Scan for the cell matching the given text and deliver its [X, Y] coordinate at center. 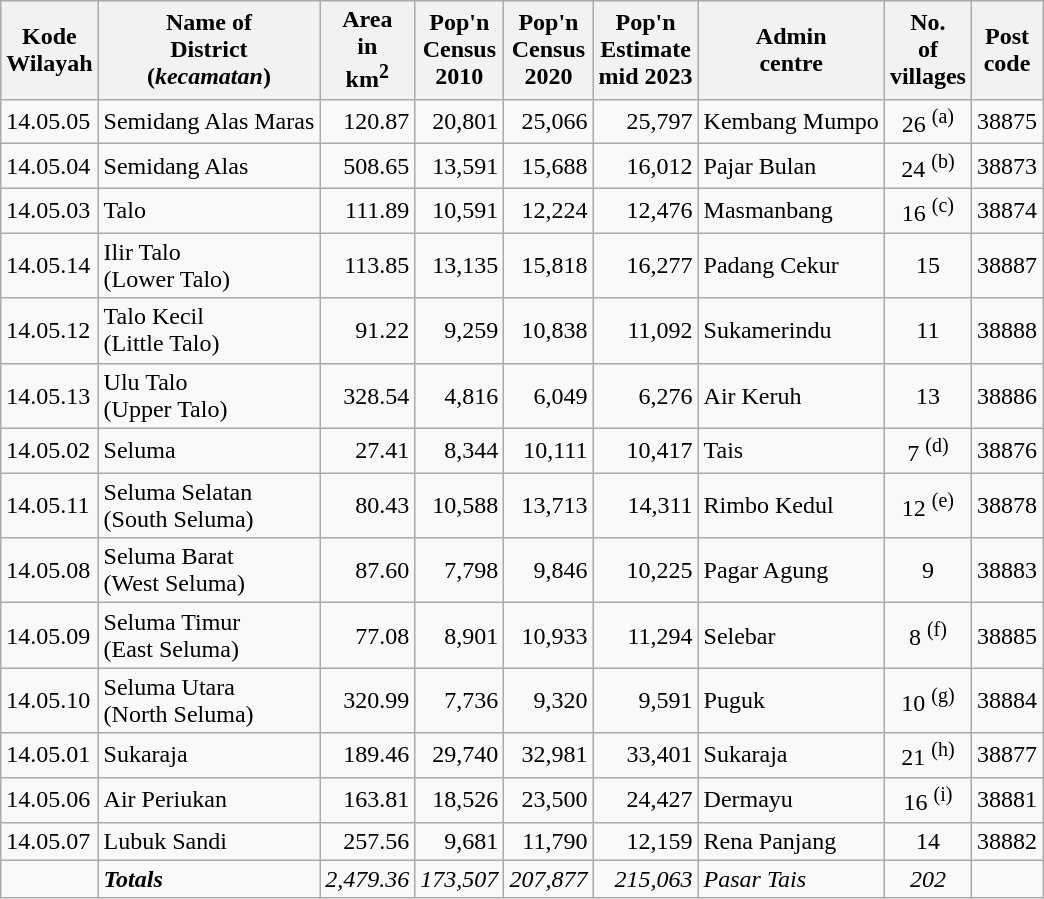
11,294 [646, 636]
14.05.07 [50, 841]
14.05.01 [50, 756]
11,790 [548, 841]
12 (e) [928, 506]
13,135 [460, 266]
173,507 [460, 879]
9,846 [548, 570]
29,740 [460, 756]
Semidang Alas Maras [209, 122]
13,591 [460, 166]
38876 [1006, 450]
20,801 [460, 122]
Tais [791, 450]
14.05.06 [50, 800]
9,681 [460, 841]
4,816 [460, 396]
13,713 [548, 506]
7 (d) [928, 450]
14.05.09 [50, 636]
38875 [1006, 122]
12,476 [646, 210]
38878 [1006, 506]
25,066 [548, 122]
8,901 [460, 636]
87.60 [368, 570]
189.46 [368, 756]
12,159 [646, 841]
207,877 [548, 879]
Pop'nCensus2020 [548, 50]
7,798 [460, 570]
113.85 [368, 266]
18,526 [460, 800]
10,588 [460, 506]
2,479.36 [368, 879]
Seluma Timur (East Seluma) [209, 636]
Kembang Mumpo [791, 122]
Selebar [791, 636]
38873 [1006, 166]
Masmanbang [791, 210]
Air Periukan [209, 800]
Pop'nCensus2010 [460, 50]
202 [928, 879]
38884 [1006, 700]
33,401 [646, 756]
15 [928, 266]
16 (i) [928, 800]
9,591 [646, 700]
10 (g) [928, 700]
38881 [1006, 800]
Admincentre [791, 50]
11,092 [646, 330]
Semidang Alas [209, 166]
10,111 [548, 450]
9,259 [460, 330]
Talo Kecil (Little Talo) [209, 330]
38877 [1006, 756]
10,225 [646, 570]
15,818 [548, 266]
13 [928, 396]
163.81 [368, 800]
Air Keruh [791, 396]
14.05.10 [50, 700]
Totals [209, 879]
16 (c) [928, 210]
9 [928, 570]
328.54 [368, 396]
Ulu Talo (Upper Talo) [209, 396]
Pasar Tais [791, 879]
10,838 [548, 330]
Ilir Talo (Lower Talo) [209, 266]
Dermayu [791, 800]
Pagar Agung [791, 570]
Lubuk Sandi [209, 841]
9,320 [548, 700]
Rena Panjang [791, 841]
111.89 [368, 210]
38887 [1006, 266]
14.05.11 [50, 506]
120.87 [368, 122]
38886 [1006, 396]
Name ofDistrict(kecamatan) [209, 50]
38885 [1006, 636]
320.99 [368, 700]
23,500 [548, 800]
6,049 [548, 396]
215,063 [646, 879]
257.56 [368, 841]
14.05.14 [50, 266]
38883 [1006, 570]
80.43 [368, 506]
Kode Wilayah [50, 50]
27.41 [368, 450]
10,417 [646, 450]
Seluma Utara (North Seluma) [209, 700]
14.05.02 [50, 450]
Rimbo Kedul [791, 506]
21 (h) [928, 756]
16,012 [646, 166]
15,688 [548, 166]
14.05.13 [50, 396]
12,224 [548, 210]
38882 [1006, 841]
11 [928, 330]
91.22 [368, 330]
No.ofvillages [928, 50]
7,736 [460, 700]
24 (b) [928, 166]
14.05.12 [50, 330]
Pop'nEstimatemid 2023 [646, 50]
38888 [1006, 330]
6,276 [646, 396]
14.05.04 [50, 166]
Areain km2 [368, 50]
Seluma [209, 450]
26 (a) [928, 122]
Puguk [791, 700]
14.05.05 [50, 122]
Post code [1006, 50]
8 (f) [928, 636]
24,427 [646, 800]
10,591 [460, 210]
77.08 [368, 636]
16,277 [646, 266]
Talo [209, 210]
38874 [1006, 210]
Sukamerindu [791, 330]
14 [928, 841]
508.65 [368, 166]
Padang Cekur [791, 266]
10,933 [548, 636]
8,344 [460, 450]
14,311 [646, 506]
Seluma Selatan (South Seluma) [209, 506]
25,797 [646, 122]
Seluma Barat (West Seluma) [209, 570]
Pajar Bulan [791, 166]
14.05.03 [50, 210]
14.05.08 [50, 570]
32,981 [548, 756]
